Provide the (x, y) coordinate of the cell's center where the given text is located.  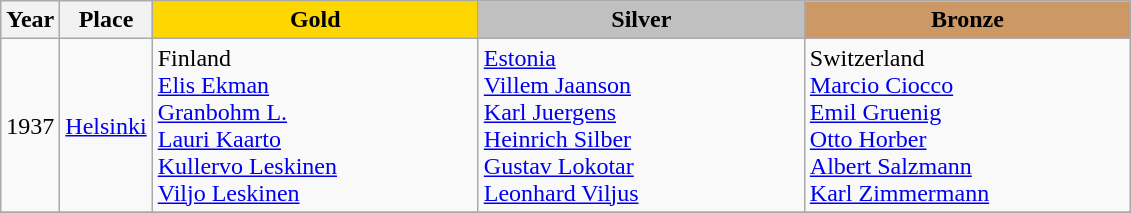
FinlandElis EkmanGranbohm L.Lauri KaartoKullervo LeskinenViljo Leskinen (315, 126)
EstoniaVillem JaansonKarl JuergensHeinrich SilberGustav LokotarLeonhard Viljus (641, 126)
Place (106, 20)
Helsinki (106, 126)
SwitzerlandMarcio CioccoEmil GruenigOtto HorberAlbert SalzmannKarl Zimmermann (967, 126)
Silver (641, 20)
Gold (315, 20)
Year (30, 20)
1937 (30, 126)
Bronze (967, 20)
